Determine the (x, y) coordinate at the center of the cell enclosing the given text.  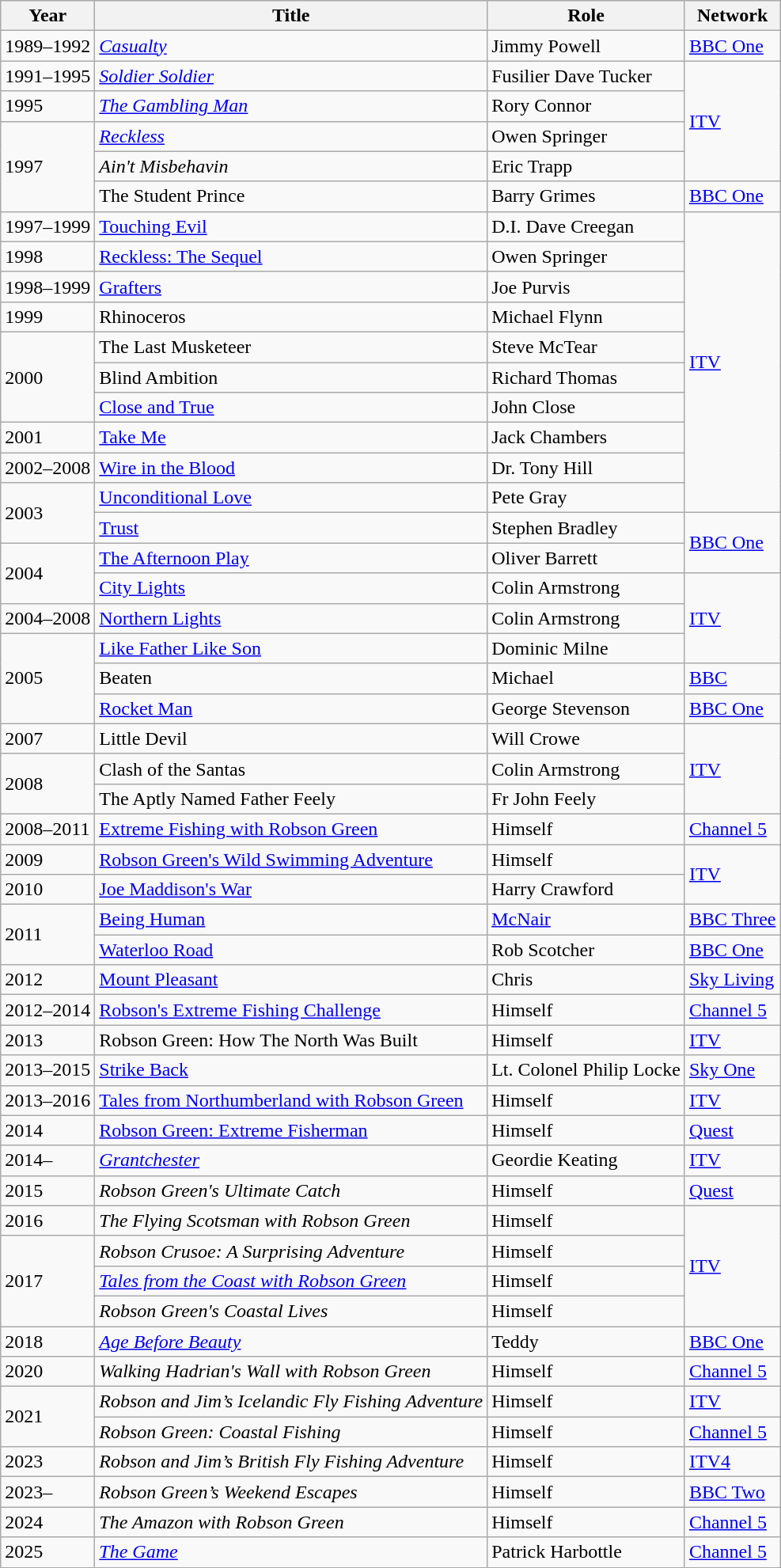
Jimmy Powell (586, 46)
Tales from the Coast with Robson Green (291, 1281)
Wire in the Blood (291, 468)
The Student Prince (291, 196)
1995 (47, 106)
Year (47, 16)
2009 (47, 859)
2023– (47, 1492)
1998 (47, 256)
Northern Lights (291, 618)
McNair (586, 920)
Harry Crawford (586, 890)
George Stevenson (586, 708)
2013–2016 (47, 1100)
Dominic Milne (586, 648)
2014– (47, 1160)
Pete Gray (586, 498)
2005 (47, 678)
Casualty (291, 46)
Joe Purvis (586, 287)
Soldier Soldier (291, 76)
Robson Green: Coastal Fishing (291, 1432)
Oliver Barrett (586, 558)
2012 (47, 980)
BBC Two (733, 1492)
Strike Back (291, 1070)
The Amazon with Robson Green (291, 1522)
D.I. Dave Creegan (586, 226)
BBC Three (733, 920)
The Aptly Named Father Feely (291, 799)
2023 (47, 1462)
Robson Green's Ultimate Catch (291, 1190)
Take Me (291, 438)
Robson's Extreme Fishing Challenge (291, 1010)
Rocket Man (291, 708)
Age Before Beauty (291, 1342)
Geordie Keating (586, 1160)
Michael (586, 678)
1991–1995 (47, 76)
2003 (47, 513)
Fr John Feely (586, 799)
Will Crowe (586, 738)
Rory Connor (586, 106)
Joe Maddison's War (291, 890)
Barry Grimes (586, 196)
Sky Living (733, 980)
Walking Hadrian's Wall with Robson Green (291, 1372)
Patrick Harbottle (586, 1552)
The Game (291, 1552)
The Last Musketeer (291, 347)
Touching Evil (291, 226)
Sky One (733, 1070)
1998–1999 (47, 287)
Eric Trapp (586, 166)
Dr. Tony Hill (586, 468)
Robson Crusoe: A Surprising Adventure (291, 1251)
Grantchester (291, 1160)
Reckless: The Sequel (291, 256)
1989–1992 (47, 46)
2004 (47, 573)
Steve McTear (586, 347)
Robson Green: How The North Was Built (291, 1040)
Fusilier Dave Tucker (586, 76)
Rob Scotcher (586, 950)
2013 (47, 1040)
2015 (47, 1190)
Richard Thomas (586, 378)
Little Devil (291, 738)
Chris (586, 980)
2008 (47, 784)
BBC (733, 678)
2007 (47, 738)
1997 (47, 166)
Robson Green's Wild Swimming Adventure (291, 859)
Robson Green: Extreme Fisherman (291, 1130)
ITV4 (733, 1462)
2021 (47, 1417)
Tales from Northumberland with Robson Green (291, 1100)
John Close (586, 408)
Waterloo Road (291, 950)
Like Father Like Son (291, 648)
1999 (47, 317)
The Flying Scotsman with Robson Green (291, 1221)
Blind Ambition (291, 378)
2014 (47, 1130)
2018 (47, 1342)
Mount Pleasant (291, 980)
Title (291, 16)
Jack Chambers (586, 438)
1997–1999 (47, 226)
Role (586, 16)
Extreme Fishing with Robson Green (291, 829)
2013–2015 (47, 1070)
2012–2014 (47, 1010)
2002–2008 (47, 468)
2025 (47, 1552)
2017 (47, 1281)
2020 (47, 1372)
2008–2011 (47, 829)
Rhinoceros (291, 317)
Stephen Bradley (586, 528)
2010 (47, 890)
2016 (47, 1221)
Beaten (291, 678)
The Afternoon Play (291, 558)
Lt. Colonel Philip Locke (586, 1070)
Clash of the Santas (291, 769)
Network (733, 16)
City Lights (291, 588)
2001 (47, 438)
2000 (47, 377)
Close and True (291, 408)
Michael Flynn (586, 317)
Robson and Jim’s British Fly Fishing Adventure (291, 1462)
Robson Green's Coastal Lives (291, 1311)
Unconditional Love (291, 498)
Trust (291, 528)
2011 (47, 935)
2024 (47, 1522)
Reckless (291, 136)
The Gambling Man (291, 106)
2004–2008 (47, 618)
Being Human (291, 920)
Grafters (291, 287)
Robson Green’s Weekend Escapes (291, 1492)
Ain't Misbehavin (291, 166)
Teddy (586, 1342)
Robson and Jim’s Icelandic Fly Fishing Adventure (291, 1402)
